Identify which cell holds the provided text, then report its (x, y) central coordinate. 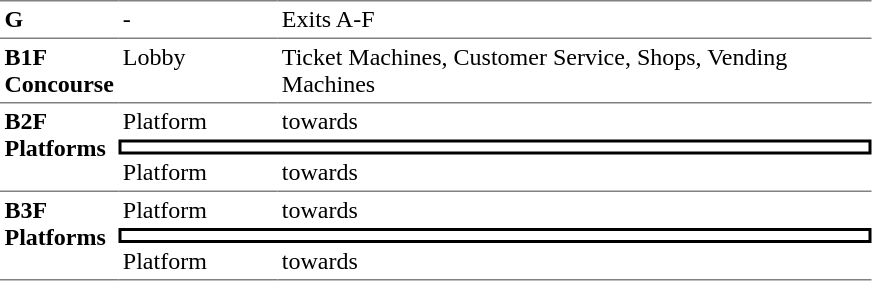
- (198, 19)
Ticket Machines, Customer Service, Shops, Vending Machines (574, 71)
B1FConcourse (59, 71)
B2F Platforms (59, 148)
B3F Platforms (59, 236)
Lobby (198, 71)
Exits A-F (574, 19)
G (59, 19)
